Pinpoint the cell where the given text exists, returning its [x, y] midpoint coordinate. 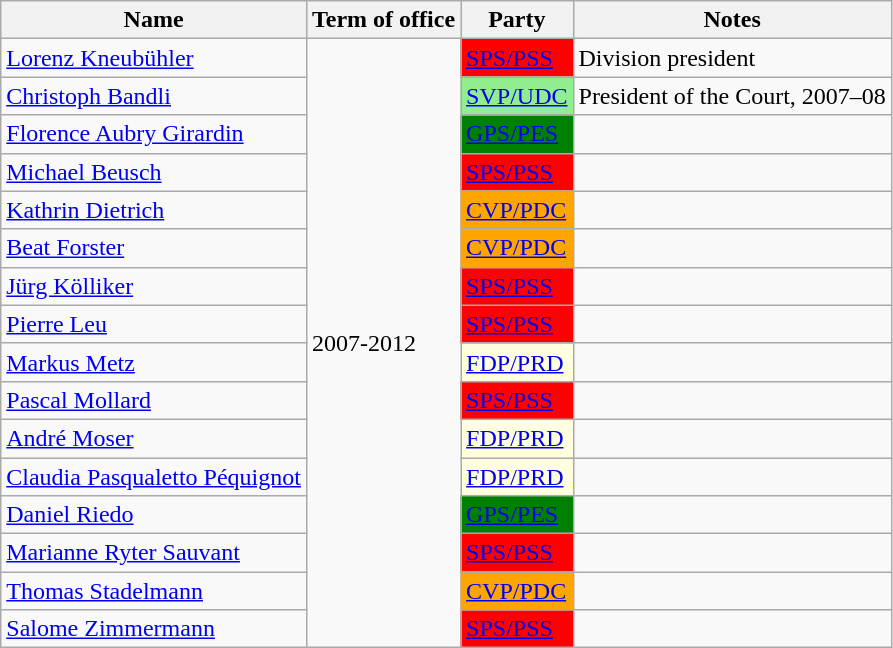
Jürg Kölliker [154, 286]
2007-2012 [383, 344]
SVP/UDC [517, 96]
Daniel Riedo [154, 515]
President of the Court, 2007–08 [732, 96]
André Moser [154, 438]
Markus Metz [154, 362]
Florence Aubry Girardin [154, 134]
Michael Beusch [154, 172]
Thomas Stadelmann [154, 591]
Beat Forster [154, 248]
Pierre Leu [154, 324]
Name [154, 20]
Notes [732, 20]
Salome Zimmermann [154, 629]
Christoph Bandli [154, 96]
Pascal Mollard [154, 400]
Term of office [383, 20]
Marianne Ryter Sauvant [154, 553]
Division president [732, 58]
Lorenz Kneubühler [154, 58]
Party [517, 20]
Kathrin Dietrich [154, 210]
Claudia Pasqualetto Péquignot [154, 477]
